Return the (x, y) coordinate for the center point of the cell that contains the specified text.  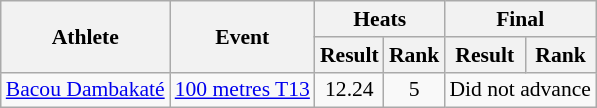
12.24 (350, 90)
Final (520, 19)
5 (414, 90)
Bacou Dambakaté (86, 90)
Athlete (86, 36)
Did not advance (520, 90)
Heats (380, 19)
Event (242, 36)
100 metres T13 (242, 90)
